Output the (x, y) coordinate of the center of the cell containing the given text.  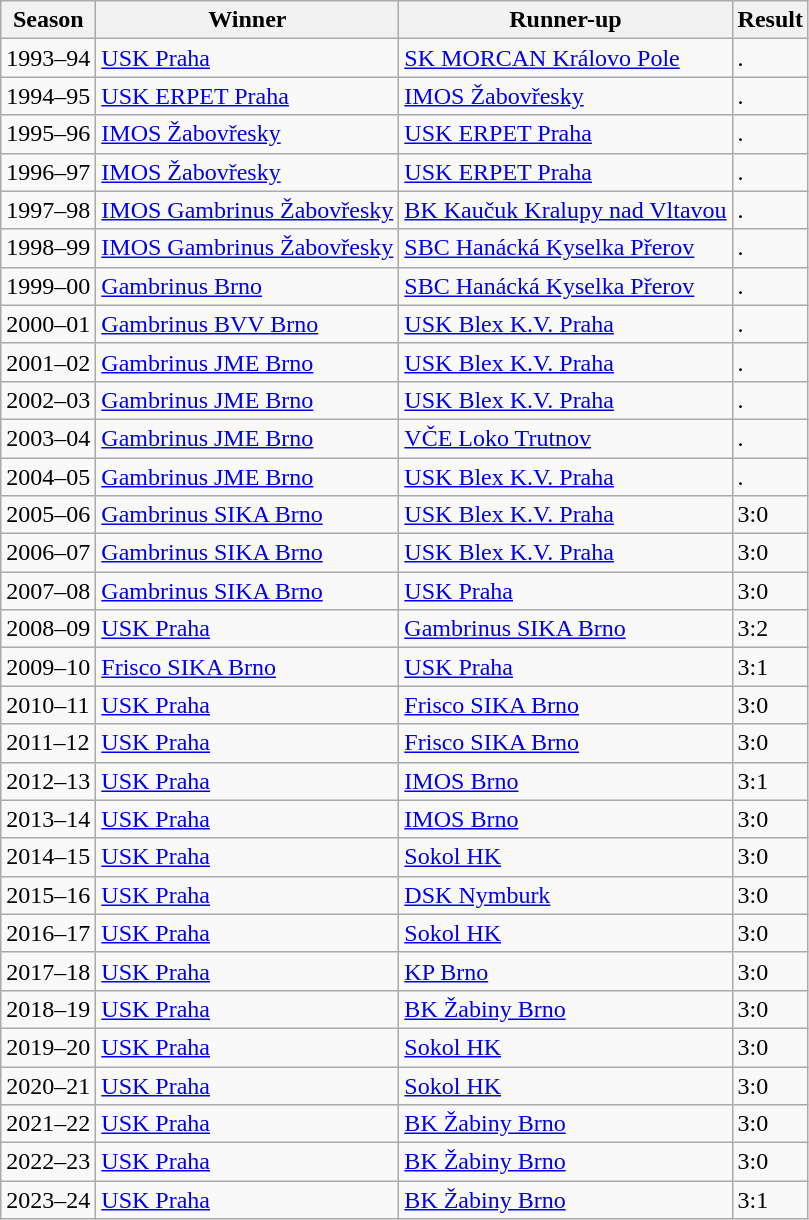
2014–15 (48, 857)
Gambrinus BVV Brno (248, 324)
2018–19 (48, 1009)
DSK Nymburk (566, 895)
Winner (248, 20)
VČE Loko Trutnov (566, 438)
2008–09 (48, 629)
2010–11 (48, 705)
2019–20 (48, 1047)
2004–05 (48, 477)
2007–08 (48, 591)
1996–97 (48, 172)
1997–98 (48, 210)
1994–95 (48, 96)
2015–16 (48, 895)
2021–22 (48, 1124)
SK MORCAN Královo Pole (566, 58)
Runner-up (566, 20)
3:2 (770, 629)
2016–17 (48, 933)
BK Kaučuk Kralupy nad Vltavou (566, 210)
2013–14 (48, 819)
2017–18 (48, 971)
2005–06 (48, 515)
2009–10 (48, 667)
2012–13 (48, 781)
1998–99 (48, 248)
Season (48, 20)
1999–00 (48, 286)
2023–24 (48, 1200)
2002–03 (48, 400)
2003–04 (48, 438)
Result (770, 20)
1995–96 (48, 134)
2001–02 (48, 362)
2022–23 (48, 1162)
2006–07 (48, 553)
2011–12 (48, 743)
1993–94 (48, 58)
Gambrinus Brno (248, 286)
2020–21 (48, 1085)
KP Brno (566, 971)
2000–01 (48, 324)
